Provide the [X, Y] coordinate of the cell's center where the given text is located.  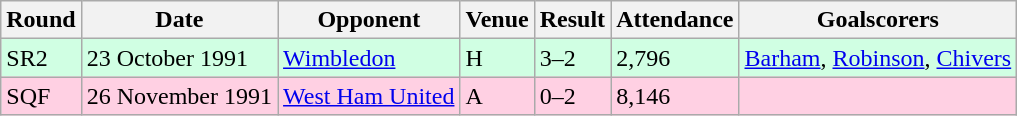
SR2 [41, 58]
Barham, Robinson, Chivers [878, 58]
Round [41, 20]
A [497, 96]
H [497, 58]
8,146 [675, 96]
Goalscorers [878, 20]
26 November 1991 [179, 96]
Result [572, 20]
0–2 [572, 96]
3–2 [572, 58]
Date [179, 20]
West Ham United [369, 96]
Opponent [369, 20]
Venue [497, 20]
SQF [41, 96]
Wimbledon [369, 58]
23 October 1991 [179, 58]
Attendance [675, 20]
2,796 [675, 58]
